Pinpoint the cell where the given text exists, returning its (X, Y) midpoint coordinate. 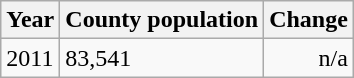
County population (162, 20)
Year (30, 20)
Change (309, 20)
83,541 (162, 58)
n/a (309, 58)
2011 (30, 58)
